Locate the cell with the specified text and output its [x, y] center coordinate. 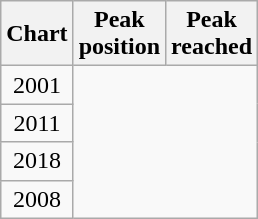
Peakreached [212, 34]
2018 [37, 161]
Chart [37, 34]
Peakposition [119, 34]
2001 [37, 85]
2008 [37, 199]
2011 [37, 123]
